Identify which cell holds the provided text, then report its (x, y) central coordinate. 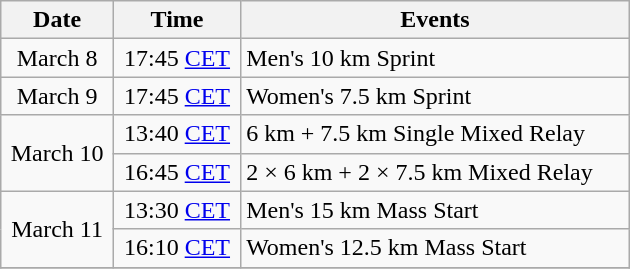
2 × 6 km + 2 × 7.5 km Mixed Relay (436, 172)
Date (58, 20)
13:30 CET (176, 210)
16:10 CET (176, 248)
Men's 15 km Mass Start (436, 210)
March 10 (58, 153)
Women's 12.5 km Mass Start (436, 248)
16:45 CET (176, 172)
6 km + 7.5 km Single Mixed Relay (436, 134)
March 11 (58, 229)
Women's 7.5 km Sprint (436, 96)
13:40 CET (176, 134)
Events (436, 20)
Men's 10 km Sprint (436, 58)
Time (176, 20)
March 9 (58, 96)
March 8 (58, 58)
